Output the [x, y] coordinate of the center of the cell containing the given text.  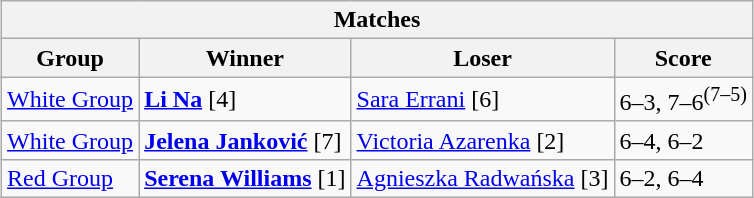
Agnieszka Radwańska [3] [482, 178]
Score [683, 58]
Li Na [4] [245, 100]
Red Group [70, 178]
Winner [245, 58]
Victoria Azarenka [2] [482, 140]
Group [70, 58]
6–3, 7–6(7–5) [683, 100]
Jelena Janković [7] [245, 140]
6–4, 6–2 [683, 140]
Sara Errani [6] [482, 100]
Serena Williams [1] [245, 178]
Loser [482, 58]
Matches [378, 20]
6–2, 6–4 [683, 178]
